Search for the cell housing the specified text and yield its (x, y) center coordinate. 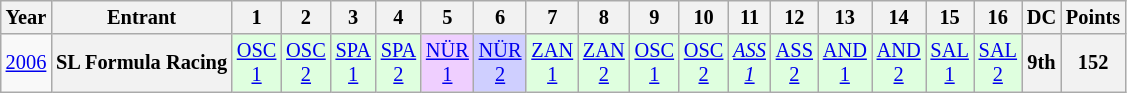
2006 (26, 63)
NÜR1 (448, 63)
7 (552, 17)
12 (794, 17)
AND1 (845, 63)
11 (750, 17)
8 (604, 17)
ASS2 (794, 63)
4 (398, 17)
2 (306, 17)
1 (256, 17)
9th (1042, 63)
9 (654, 17)
15 (950, 17)
10 (704, 17)
SPA1 (354, 63)
ZAN2 (604, 63)
NÜR2 (500, 63)
6 (500, 17)
Points (1093, 17)
13 (845, 17)
SL Formula Racing (142, 63)
3 (354, 17)
152 (1093, 63)
Entrant (142, 17)
DC (1042, 17)
Year (26, 17)
AND2 (899, 63)
ZAN1 (552, 63)
ASS1 (750, 63)
SAL2 (998, 63)
14 (899, 17)
SPA2 (398, 63)
16 (998, 17)
5 (448, 17)
SAL1 (950, 63)
